Search for the cell housing the specified text and yield its [X, Y] center coordinate. 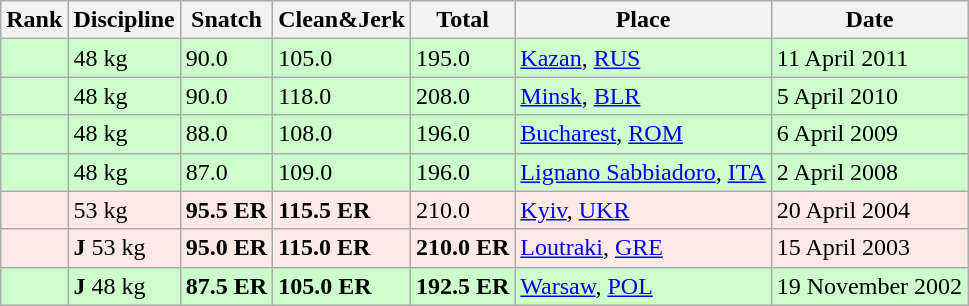
118.0 [342, 96]
15 April 2003 [869, 248]
87.0 [226, 172]
105.0 ER [342, 286]
Lignano Sabbiadoro, ITA [643, 172]
192.5 ER [462, 286]
105.0 [342, 58]
6 April 2009 [869, 134]
195.0 [462, 58]
Clean&Jerk [342, 20]
J 48 kg [124, 286]
208.0 [462, 96]
5 April 2010 [869, 96]
Bucharest, ROM [643, 134]
115.0 ER [342, 248]
Date [869, 20]
88.0 [226, 134]
Total [462, 20]
Loutraki, GRE [643, 248]
53 kg [124, 210]
108.0 [342, 134]
109.0 [342, 172]
210.0 ER [462, 248]
20 April 2004 [869, 210]
Discipline [124, 20]
Kyiv, UKR [643, 210]
95.5 ER [226, 210]
J 53 kg [124, 248]
87.5 ER [226, 286]
210.0 [462, 210]
Snatch [226, 20]
Rank [34, 20]
11 April 2011 [869, 58]
115.5 ER [342, 210]
95.0 ER [226, 248]
19 November 2002 [869, 286]
Place [643, 20]
Warsaw, POL [643, 286]
Minsk, BLR [643, 96]
2 April 2008 [869, 172]
Kazan, RUS [643, 58]
